Capture the cell that displays the provided text and extract its [x, y] central coordinate. 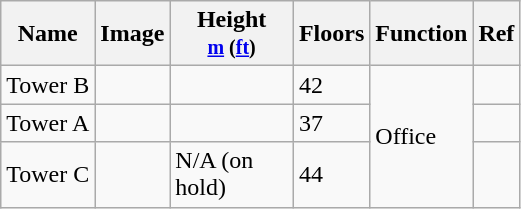
Heightm (ft) [232, 34]
Image [132, 34]
N/A (on hold) [232, 174]
Tower C [48, 174]
Floors [331, 34]
44 [331, 174]
Tower B [48, 85]
42 [331, 85]
Function [422, 34]
37 [331, 123]
Office [422, 136]
Tower A [48, 123]
Ref [496, 34]
Name [48, 34]
